Capture the cell that displays the provided text and extract its (X, Y) central coordinate. 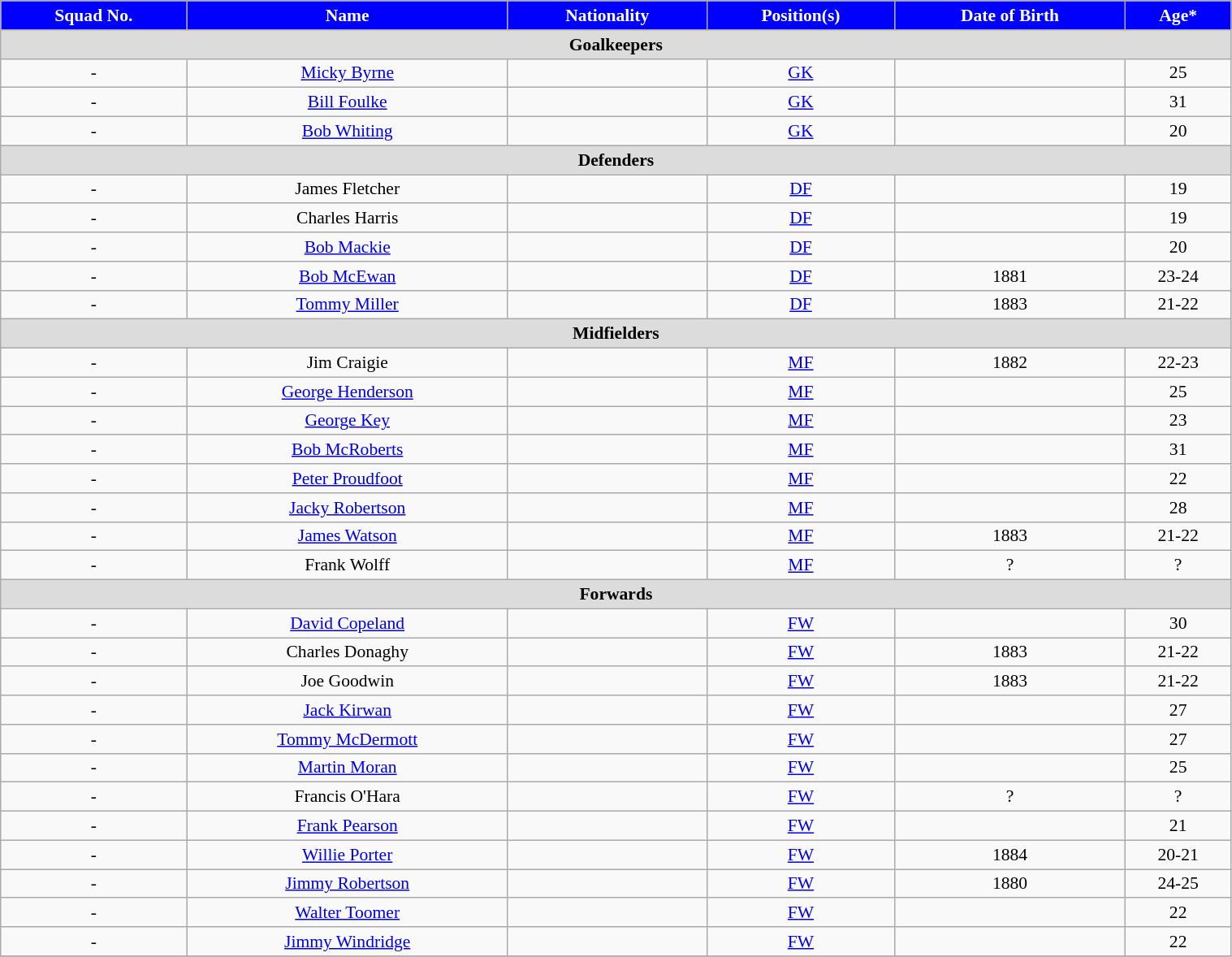
1882 (1010, 363)
22-23 (1178, 363)
Willie Porter (348, 855)
Bob McRoberts (348, 450)
Jack Kirwan (348, 710)
Walter Toomer (348, 913)
1884 (1010, 855)
Goalkeepers (616, 45)
Jimmy Windridge (348, 942)
Charles Harris (348, 219)
Tommy McDermott (348, 739)
Squad No. (94, 15)
Position(s) (801, 15)
Francis O'Hara (348, 797)
Bob Whiting (348, 132)
28 (1178, 508)
Charles Donaghy (348, 652)
Martin Moran (348, 768)
23 (1178, 421)
Bob Mackie (348, 247)
Bill Foulke (348, 102)
Name (348, 15)
George Henderson (348, 392)
James Fletcher (348, 189)
Nationality (607, 15)
20-21 (1178, 855)
Joe Goodwin (348, 682)
Forwards (616, 595)
Midfielders (616, 334)
James Watson (348, 536)
30 (1178, 623)
Date of Birth (1010, 15)
Bob McEwan (348, 276)
George Key (348, 421)
Defenders (616, 160)
Tommy Miller (348, 305)
Age* (1178, 15)
Peter Proudfoot (348, 478)
Jimmy Robertson (348, 884)
24-25 (1178, 884)
23-24 (1178, 276)
1880 (1010, 884)
21 (1178, 826)
Frank Wolff (348, 565)
Frank Pearson (348, 826)
Jim Craigie (348, 363)
1881 (1010, 276)
Jacky Robertson (348, 508)
David Copeland (348, 623)
Micky Byrne (348, 73)
